Determine the [X, Y] coordinate at the center of the cell enclosing the given text.  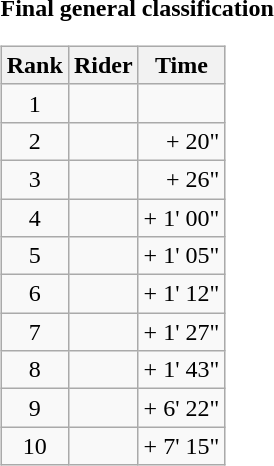
2 [34, 141]
+ 1' 12" [182, 294]
1 [34, 103]
+ 6' 22" [182, 408]
+ 1' 43" [182, 370]
Rank [34, 65]
10 [34, 446]
9 [34, 408]
+ 1' 27" [182, 332]
6 [34, 294]
+ 1' 00" [182, 217]
Time [182, 65]
3 [34, 179]
+ 7' 15" [182, 446]
Rider [103, 65]
5 [34, 256]
4 [34, 217]
8 [34, 370]
7 [34, 332]
+ 20" [182, 141]
+ 1' 05" [182, 256]
+ 26" [182, 179]
